Return (x, y) of the center of cell containing provided text 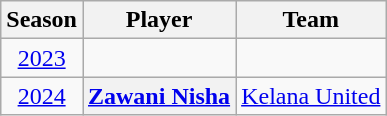
Player (158, 20)
Team (311, 20)
Zawani Nisha (158, 96)
2023 (42, 58)
2024 (42, 96)
Season (42, 20)
Kelana United (311, 96)
